Determine the (X, Y) coordinate at the center of the cell enclosing the given text.  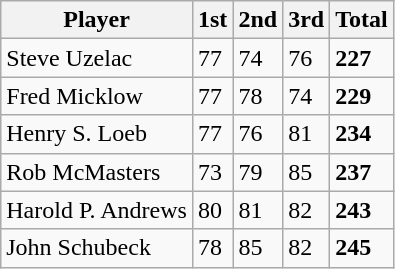
79 (258, 172)
245 (362, 248)
73 (212, 172)
237 (362, 172)
80 (212, 210)
Player (97, 20)
Rob McMasters (97, 172)
Total (362, 20)
243 (362, 210)
Harold P. Andrews (97, 210)
3rd (306, 20)
234 (362, 134)
John Schubeck (97, 248)
229 (362, 96)
2nd (258, 20)
Henry S. Loeb (97, 134)
227 (362, 58)
Steve Uzelac (97, 58)
Fred Micklow (97, 96)
1st (212, 20)
